Return the (x, y) coordinate for the center point of the cell that contains the specified text.  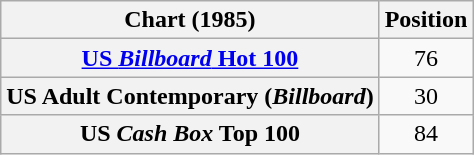
84 (426, 134)
Chart (1985) (190, 20)
US Billboard Hot 100 (190, 58)
Position (426, 20)
US Adult Contemporary (Billboard) (190, 96)
30 (426, 96)
US Cash Box Top 100 (190, 134)
76 (426, 58)
